Locate the cell with the specified text and output its (x, y) center coordinate. 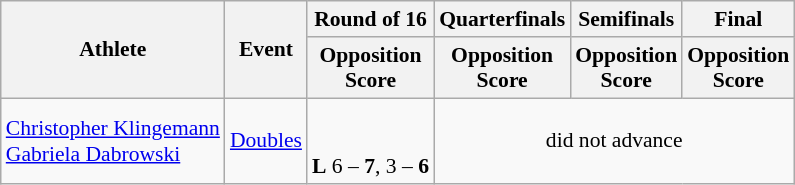
Christopher KlingemannGabriela Dabrowski (113, 142)
Semifinals (626, 19)
L 6 – 7, 3 – 6 (370, 142)
Final (738, 19)
Athlete (113, 50)
Quarterfinals (502, 19)
did not advance (614, 142)
Round of 16 (370, 19)
Event (266, 50)
Doubles (266, 142)
